Provide the (x, y) coordinate of the cell's center where the given text is located.  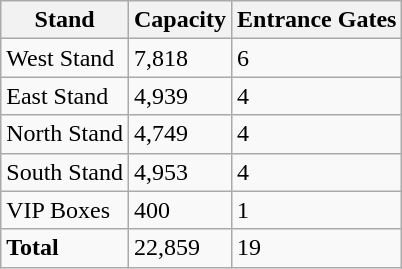
400 (180, 210)
6 (317, 58)
Capacity (180, 20)
West Stand (65, 58)
Stand (65, 20)
1 (317, 210)
7,818 (180, 58)
22,859 (180, 248)
East Stand (65, 96)
4,939 (180, 96)
South Stand (65, 172)
North Stand (65, 134)
4,953 (180, 172)
Entrance Gates (317, 20)
Total (65, 248)
4,749 (180, 134)
19 (317, 248)
VIP Boxes (65, 210)
